Return [X, Y] of the center of cell containing provided text 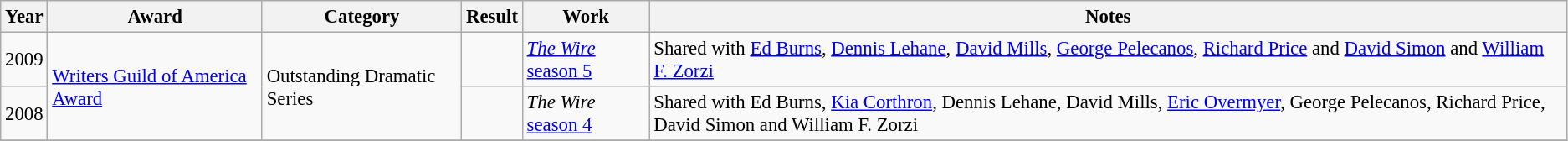
Year [24, 17]
Shared with Ed Burns, Dennis Lehane, David Mills, George Pelecanos, Richard Price and David Simon and William F. Zorzi [1108, 60]
Category [361, 17]
2008 [24, 114]
The Wire season 4 [586, 114]
Shared with Ed Burns, Kia Corthron, Dennis Lehane, David Mills, Eric Overmyer, George Pelecanos, Richard Price, David Simon and William F. Zorzi [1108, 114]
Outstanding Dramatic Series [361, 87]
Result [492, 17]
The Wire season 5 [586, 60]
Notes [1108, 17]
2009 [24, 60]
Writers Guild of America Award [155, 87]
Award [155, 17]
Work [586, 17]
